Return the [X, Y] coordinate for the center point of the cell that contains the specified text.  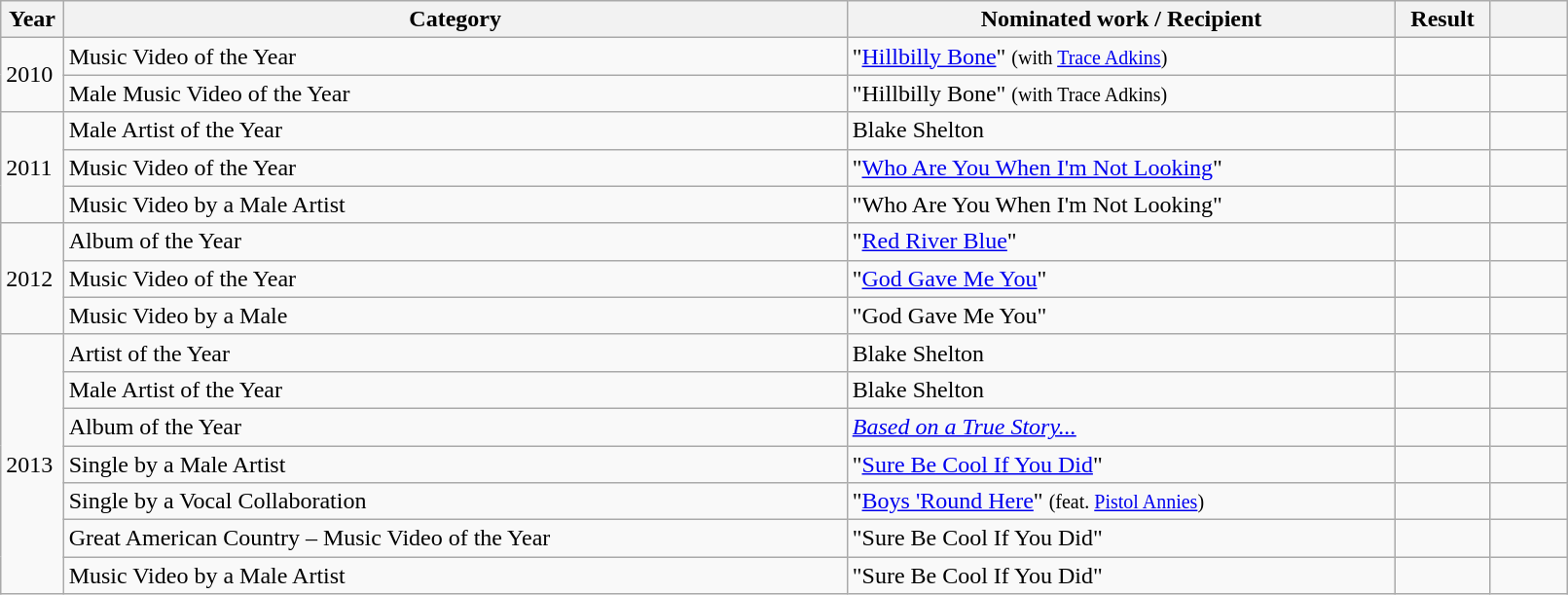
Based on a True Story... [1121, 427]
Nominated work / Recipient [1121, 19]
Result [1442, 19]
"Red River Blue" [1121, 242]
Year [32, 19]
Category [456, 19]
2012 [32, 279]
Music Video by a Male [456, 316]
2013 [32, 464]
Single by a Male Artist [456, 465]
Artist of the Year [456, 353]
"Boys 'Round Here" (feat. Pistol Annies) [1121, 502]
2011 [32, 167]
Single by a Vocal Collaboration [456, 502]
2010 [32, 75]
Male Music Video of the Year [456, 93]
Great American Country – Music Video of the Year [456, 539]
